Detect which cell encompasses the target text, then output its (X, Y) center coordinate. 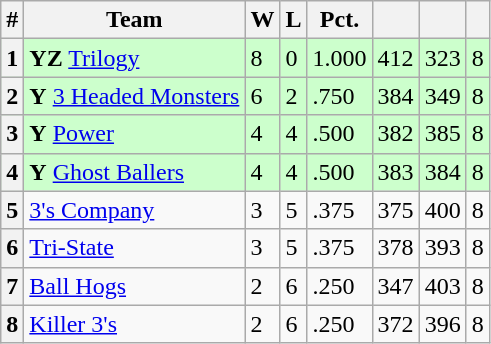
382 (396, 134)
3's Company (134, 210)
378 (396, 248)
400 (442, 210)
323 (442, 58)
403 (442, 286)
.750 (340, 96)
347 (396, 286)
Pct. (340, 20)
7 (12, 286)
Y Ghost Ballers (134, 172)
Team (134, 20)
Y Power (134, 134)
Tri-State (134, 248)
372 (396, 324)
412 (396, 58)
1 (12, 58)
0 (294, 58)
Killer 3's (134, 324)
1.000 (340, 58)
L (294, 20)
# (12, 20)
Ball Hogs (134, 286)
375 (396, 210)
385 (442, 134)
383 (396, 172)
396 (442, 324)
Y 3 Headed Monsters (134, 96)
393 (442, 248)
349 (442, 96)
W (262, 20)
YZ Trilogy (134, 58)
